Pinpoint the cell where the given text exists, returning its [X, Y] midpoint coordinate. 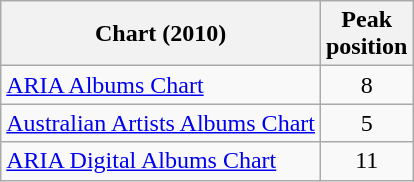
Chart (2010) [161, 34]
11 [366, 161]
Australian Artists Albums Chart [161, 123]
ARIA Digital Albums Chart [161, 161]
ARIA Albums Chart [161, 85]
5 [366, 123]
8 [366, 85]
Peakposition [366, 34]
